Find where the given text appears and provide that cell's center as (X, Y) coordinate. 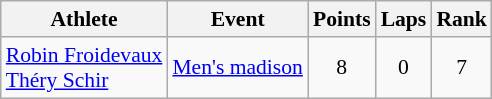
Rank (462, 19)
Robin FroidevauxThéry Schir (84, 68)
Men's madison (238, 68)
0 (404, 68)
7 (462, 68)
Event (238, 19)
Laps (404, 19)
Points (342, 19)
8 (342, 68)
Athlete (84, 19)
